Find where the given text appears and provide that cell's center as [x, y] coordinate. 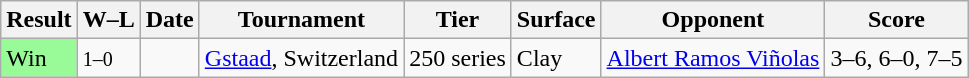
Score [896, 20]
Surface [556, 20]
W–L [108, 20]
Tournament [301, 20]
Result [39, 20]
Gstaad, Switzerland [301, 58]
250 series [458, 58]
Date [170, 20]
Clay [556, 58]
1–0 [108, 58]
3–6, 6–0, 7–5 [896, 58]
Tier [458, 20]
Win [39, 58]
Albert Ramos Viñolas [713, 58]
Opponent [713, 20]
